Detect which cell encompasses the target text, then output its [x, y] center coordinate. 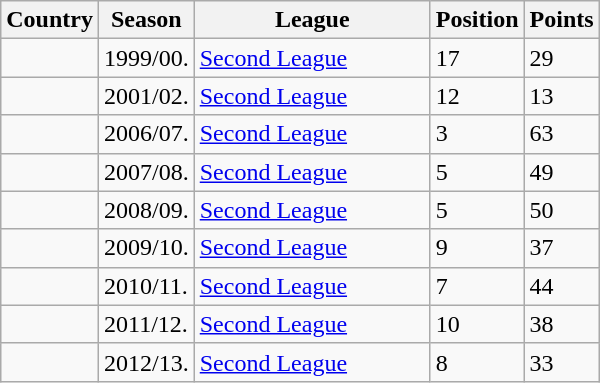
37 [562, 248]
8 [477, 362]
League [312, 20]
Season [146, 20]
Country [50, 20]
Points [562, 20]
2006/07. [146, 134]
3 [477, 134]
44 [562, 286]
49 [562, 172]
7 [477, 286]
12 [477, 96]
50 [562, 210]
29 [562, 58]
63 [562, 134]
2009/10. [146, 248]
2001/02. [146, 96]
2012/13. [146, 362]
2007/08. [146, 172]
2011/12. [146, 324]
1999/00. [146, 58]
38 [562, 324]
2008/09. [146, 210]
13 [562, 96]
9 [477, 248]
10 [477, 324]
33 [562, 362]
17 [477, 58]
2010/11. [146, 286]
Position [477, 20]
